For the text-containing cell, return its midpoint in [x, y] coordinate format. 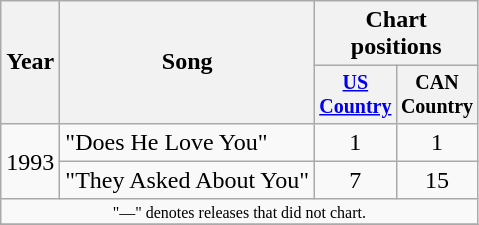
"Does He Love You" [188, 142]
US Country [356, 94]
Chart positions [396, 34]
Song [188, 62]
"They Asked About You" [188, 180]
1993 [30, 161]
"—" denotes releases that did not chart. [240, 211]
CAN Country [437, 94]
Year [30, 62]
15 [437, 180]
7 [356, 180]
